Locate the cell with the specified text and output its (X, Y) center coordinate. 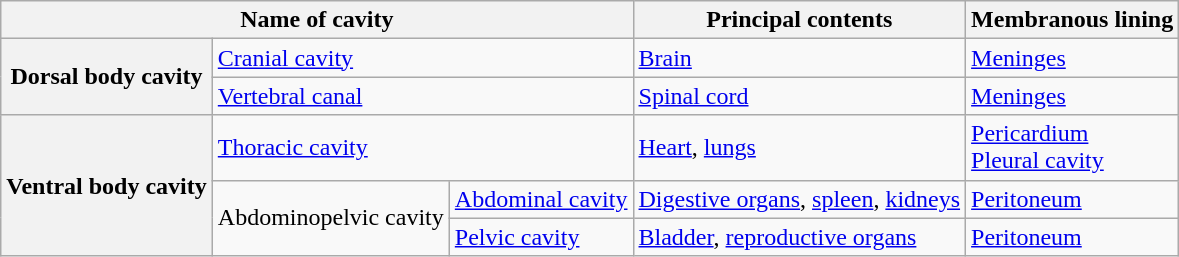
Principal contents (800, 20)
Dorsal body cavity (107, 77)
Thoracic cavity (422, 148)
Heart, lungs (800, 148)
Cranial cavity (422, 58)
Name of cavity (317, 20)
Bladder, reproductive organs (800, 237)
Spinal cord (800, 96)
Abdominopelvic cavity (330, 218)
Membranous lining (1072, 20)
Brain (800, 58)
Pelvic cavity (541, 237)
PericardiumPleural cavity (1072, 148)
Ventral body cavity (107, 186)
Vertebral canal (422, 96)
Abdominal cavity (541, 199)
Digestive organs, spleen, kidneys (800, 199)
